Pinpoint the cell where the given text exists, returning its (X, Y) midpoint coordinate. 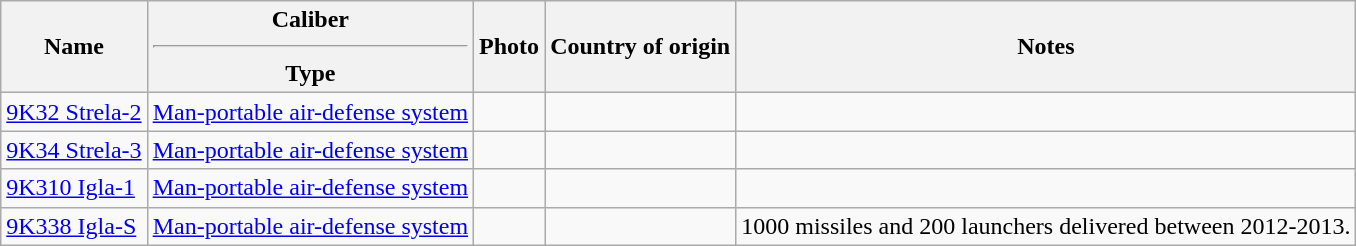
9K310 Igla-1 (74, 188)
1000 missiles and 200 launchers delivered between 2012-2013. (1046, 226)
Country of origin (640, 47)
9K32 Strela-2 (74, 112)
9K338 Igla-S (74, 226)
CaliberType (310, 47)
9K34 Strela-3 (74, 150)
Name (74, 47)
Photo (510, 47)
Notes (1046, 47)
